For the text-containing cell, return its midpoint in [X, Y] coordinate format. 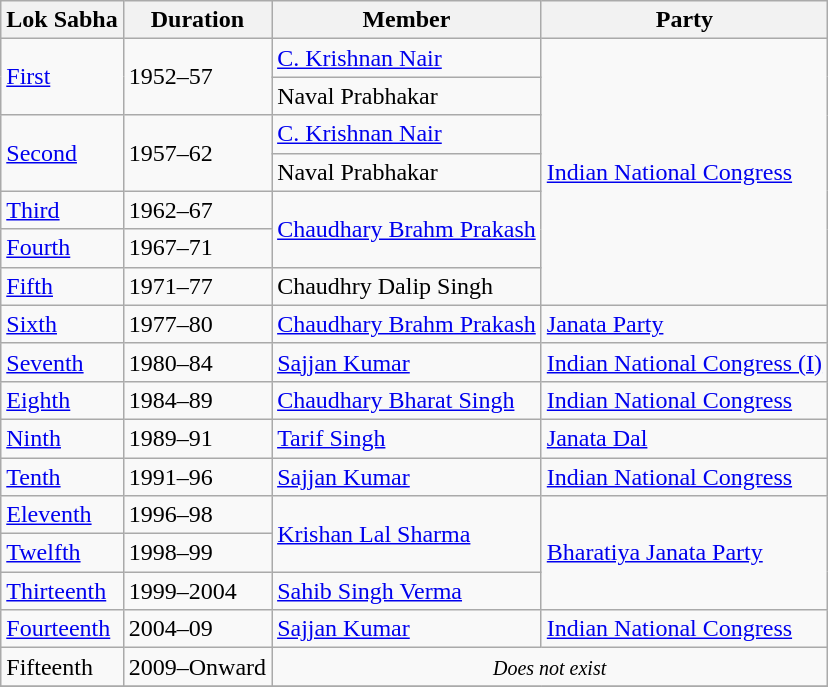
Member [407, 20]
First [62, 77]
Tenth [62, 477]
Party [684, 20]
Fourteenth [62, 629]
Janata Dal [684, 438]
Does not exist [550, 667]
2004–09 [197, 629]
Second [62, 153]
Twelfth [62, 553]
Eleventh [62, 515]
1962–67 [197, 210]
Indian National Congress (I) [684, 362]
1977–80 [197, 324]
1957–62 [197, 153]
Third [62, 210]
1989–91 [197, 438]
1991–96 [197, 477]
1999–2004 [197, 591]
1980–84 [197, 362]
1984–89 [197, 400]
1952–57 [197, 77]
1967–71 [197, 248]
2009–Onward [197, 667]
Fifteenth [62, 667]
Chaudhary Bharat Singh [407, 400]
1998–99 [197, 553]
Fourth [62, 248]
Sahib Singh Verma [407, 591]
1971–77 [197, 286]
Tarif Singh [407, 438]
Sixth [62, 324]
Lok Sabha [62, 20]
Eighth [62, 400]
1996–98 [197, 515]
Duration [197, 20]
Thirteenth [62, 591]
Fifth [62, 286]
Ninth [62, 438]
Janata Party [684, 324]
Seventh [62, 362]
Bharatiya Janata Party [684, 553]
Krishan Lal Sharma [407, 534]
Chaudhry Dalip Singh [407, 286]
